Identify which cell holds the provided text, then report its (x, y) central coordinate. 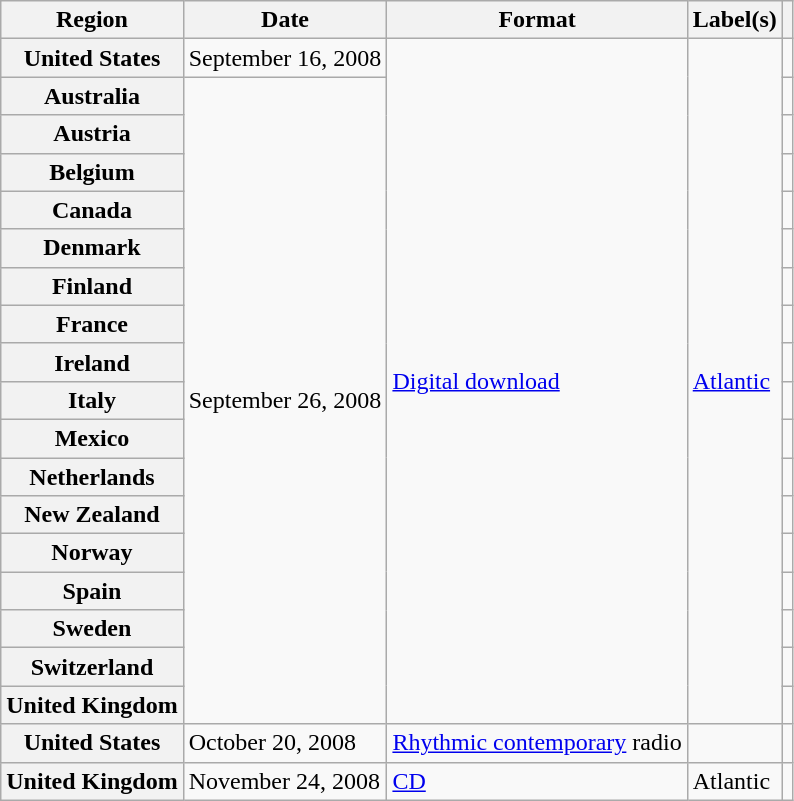
September 26, 2008 (285, 400)
September 16, 2008 (285, 58)
Italy (92, 400)
Sweden (92, 629)
Label(s) (734, 20)
October 20, 2008 (285, 743)
Denmark (92, 248)
Spain (92, 591)
Norway (92, 553)
Switzerland (92, 667)
Format (537, 20)
Region (92, 20)
Ireland (92, 362)
November 24, 2008 (285, 781)
France (92, 324)
Australia (92, 96)
Netherlands (92, 477)
Digital download (537, 382)
Date (285, 20)
Belgium (92, 172)
Austria (92, 134)
Finland (92, 286)
Rhythmic contemporary radio (537, 743)
New Zealand (92, 515)
CD (537, 781)
Canada (92, 210)
Mexico (92, 438)
